Search for the cell housing the specified text and yield its (x, y) center coordinate. 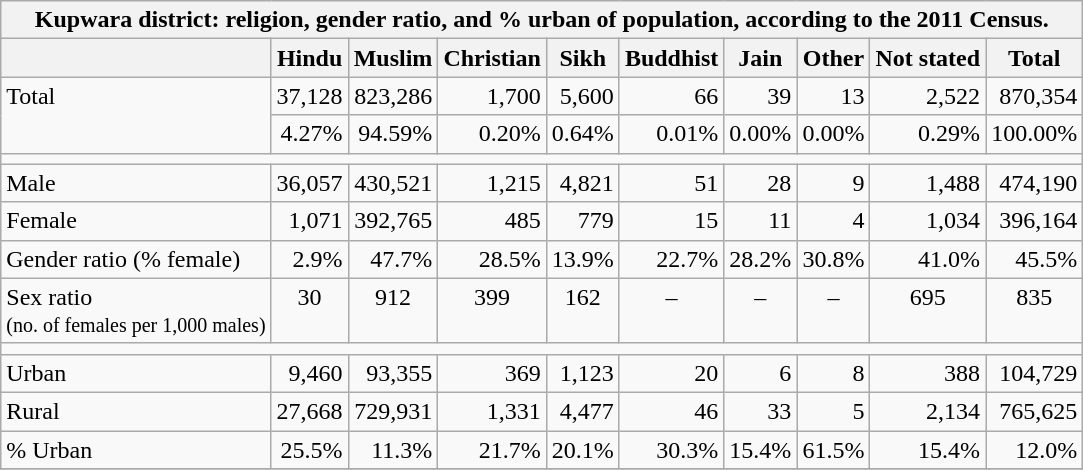
41.0% (928, 259)
823,286 (393, 96)
15 (671, 221)
Male (136, 183)
20 (671, 373)
1,331 (492, 411)
66 (671, 96)
485 (492, 221)
1,123 (582, 373)
0.20% (492, 134)
13.9% (582, 259)
Kupwara district: religion, gender ratio, and % urban of population, according to the 2011 Census. (542, 20)
Female (136, 221)
22.7% (671, 259)
369 (492, 373)
5,600 (582, 96)
695 (928, 310)
8 (834, 373)
100.00% (1034, 134)
47.7% (393, 259)
37,128 (310, 96)
779 (582, 221)
11.3% (393, 449)
33 (760, 411)
20.1% (582, 449)
Rural (136, 411)
0.01% (671, 134)
396,164 (1034, 221)
Urban (136, 373)
1,488 (928, 183)
870,354 (1034, 96)
1,071 (310, 221)
1,034 (928, 221)
94.59% (393, 134)
51 (671, 183)
% Urban (136, 449)
28.2% (760, 259)
11 (760, 221)
93,355 (393, 373)
Buddhist (671, 58)
2,522 (928, 96)
Not stated (928, 58)
392,765 (393, 221)
2.9% (310, 259)
729,931 (393, 411)
45.5% (1034, 259)
Gender ratio (% female) (136, 259)
4,477 (582, 411)
Sikh (582, 58)
12.0% (1034, 449)
4 (834, 221)
912 (393, 310)
474,190 (1034, 183)
399 (492, 310)
Hindu (310, 58)
36,057 (310, 183)
39 (760, 96)
30.3% (671, 449)
4,821 (582, 183)
Sex ratio (no. of females per 1,000 males) (136, 310)
Other (834, 58)
104,729 (1034, 373)
1,700 (492, 96)
835 (1034, 310)
Muslim (393, 58)
1,215 (492, 183)
46 (671, 411)
13 (834, 96)
25.5% (310, 449)
162 (582, 310)
0.64% (582, 134)
27,668 (310, 411)
30 (310, 310)
5 (834, 411)
28.5% (492, 259)
Christian (492, 58)
Jain (760, 58)
2,134 (928, 411)
388 (928, 373)
0.29% (928, 134)
6 (760, 373)
28 (760, 183)
9 (834, 183)
430,521 (393, 183)
9,460 (310, 373)
4.27% (310, 134)
61.5% (834, 449)
765,625 (1034, 411)
21.7% (492, 449)
30.8% (834, 259)
